For the text-containing cell, return its midpoint in (X, Y) coordinate format. 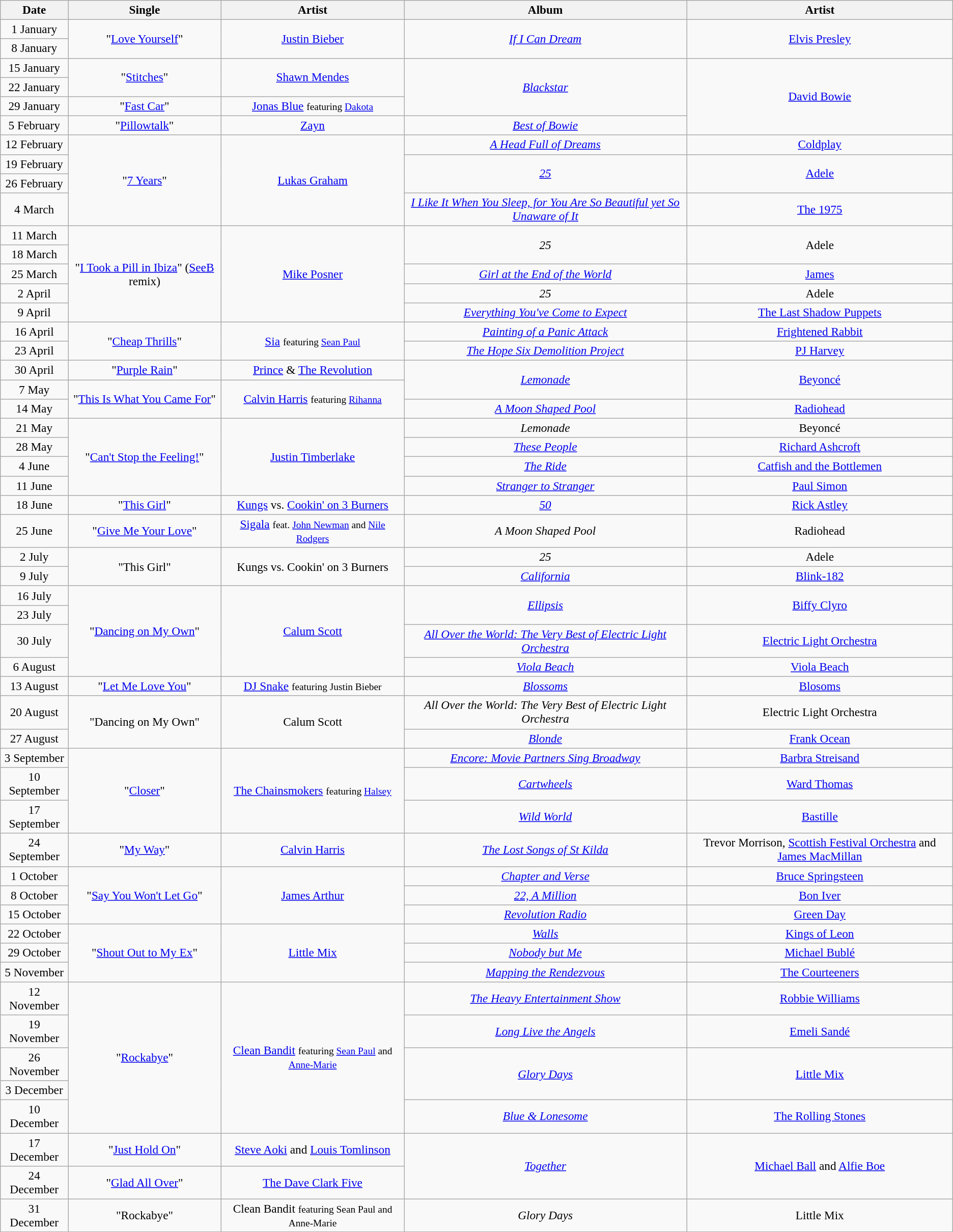
Cartwheels (546, 783)
"I Took a Pill in Ibiza" (SeeB remix) (145, 274)
A Head Full of Dreams (546, 145)
9 July (35, 576)
David Bowie (820, 97)
9 April (35, 312)
Barbra Streisand (820, 757)
Ward Thomas (820, 783)
3 December (35, 1090)
13 August (35, 686)
Best of Bowie (546, 125)
Painting of a Panic Attack (546, 332)
James (820, 273)
5 November (35, 972)
Single (145, 10)
19 February (35, 164)
Album (546, 10)
17 September (35, 817)
Mapping the Rendezvous (546, 972)
Together (546, 1166)
"Let Me Love You" (145, 686)
27 August (35, 738)
30 April (35, 370)
Mike Posner (313, 274)
17 December (35, 1149)
"Can't Stop the Feeling!" (145, 456)
12 November (35, 998)
Michael Bublé (820, 953)
Bon Iver (820, 895)
30 July (35, 641)
Calvin Harris (313, 850)
California (546, 576)
Prince & The Revolution (313, 370)
"Give Me Your Love" (145, 531)
18 June (35, 505)
Justin Timberlake (313, 456)
4 March (35, 209)
Blue & Lonesome (546, 1116)
The Lost Songs of St Kilda (546, 850)
The Ride (546, 466)
3 September (35, 757)
Revolution Radio (546, 914)
25 June (35, 531)
25 March (35, 273)
The Rolling Stones (820, 1116)
Kings of Leon (820, 934)
The Chainsmokers featuring Halsey (313, 790)
"7 Years" (145, 180)
26 November (35, 1064)
15 January (35, 68)
50 (546, 505)
Walls (546, 934)
Nobody but Me (546, 953)
"Glad All Over" (145, 1183)
"Closer" (145, 790)
10 December (35, 1116)
Rick Astley (820, 505)
16 April (35, 332)
1 January (35, 29)
"Stitches" (145, 77)
"Love Yourself" (145, 39)
21 May (35, 428)
16 July (35, 595)
The Hope Six Demolition Project (546, 351)
"Cheap Thrills" (145, 341)
Catfish and the Bottlemen (820, 466)
"This Is What You Came For" (145, 399)
12 February (35, 145)
Ellipsis (546, 605)
2 July (35, 557)
Frightened Rabbit (820, 332)
DJ Snake featuring Justin Bieber (313, 686)
PJ Harvey (820, 351)
26 February (35, 183)
22, A Million (546, 895)
Justin Bieber (313, 39)
7 May (35, 389)
"Pillowtalk" (145, 125)
20 August (35, 712)
Blosoms (820, 686)
29 January (35, 106)
Sia featuring Sean Paul (313, 341)
2 April (35, 293)
Blackstar (546, 87)
I Like It When You Sleep, for You Are So Beautiful yet So Unaware of It (546, 209)
14 May (35, 408)
James Arthur (313, 895)
Biffy Clyro (820, 605)
15 October (35, 914)
19 November (35, 1031)
11 June (35, 485)
11 March (35, 235)
Bastille (820, 817)
Long Live the Angels (546, 1031)
Robbie Williams (820, 998)
10 September (35, 783)
Chapter and Verse (546, 876)
The Heavy Entertainment Show (546, 998)
The Last Shadow Puppets (820, 312)
28 May (35, 447)
Date (35, 10)
4 June (35, 466)
8 January (35, 48)
Michael Ball and Alfie Boe (820, 1166)
Zayn (313, 125)
24 December (35, 1183)
Calvin Harris featuring Rihanna (313, 399)
"Say You Won't Let Go" (145, 895)
Blossoms (546, 686)
Frank Ocean (820, 738)
Everything You've Come to Expect (546, 312)
"Shout Out to My Ex" (145, 952)
24 September (35, 850)
Stranger to Stranger (546, 485)
The Courteeners (820, 972)
1 October (35, 876)
Elvis Presley (820, 39)
22 October (35, 934)
29 October (35, 953)
18 March (35, 255)
Blonde (546, 738)
"Just Hold On" (145, 1149)
Wild World (546, 817)
The Dave Clark Five (313, 1183)
23 April (35, 351)
Steve Aoki and Louis Tomlinson (313, 1149)
Trevor Morrison, Scottish Festival Orchestra and James MacMillan (820, 850)
22 January (35, 87)
Lukas Graham (313, 180)
If I Can Dream (546, 39)
Richard Ashcroft (820, 447)
Shawn Mendes (313, 77)
23 July (35, 615)
Paul Simon (820, 485)
Bruce Springsteen (820, 876)
Sigala feat. John Newman and Nile Rodgers (313, 531)
8 October (35, 895)
Girl at the End of the World (546, 273)
Green Day (820, 914)
Jonas Blue featuring Dakota (313, 106)
31 December (35, 1215)
Emeli Sandé (820, 1031)
The 1975 (820, 209)
"Purple Rain" (145, 370)
5 February (35, 125)
Blink-182 (820, 576)
6 August (35, 667)
These People (546, 447)
"My Way" (145, 850)
Coldplay (820, 145)
Encore: Movie Partners Sing Broadway (546, 757)
"Fast Car" (145, 106)
